Return the (X, Y) coordinate for the center point of the cell that contains the specified text.  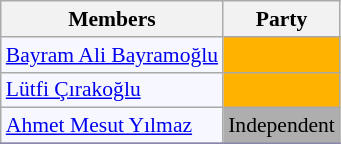
Bayram Ali Bayramoğlu (112, 55)
Members (112, 19)
Independent (282, 126)
Lütfi Çırakoğlu (112, 90)
Party (282, 19)
Ahmet Mesut Yılmaz (112, 126)
